Detect which cell encompasses the target text, then output its (x, y) center coordinate. 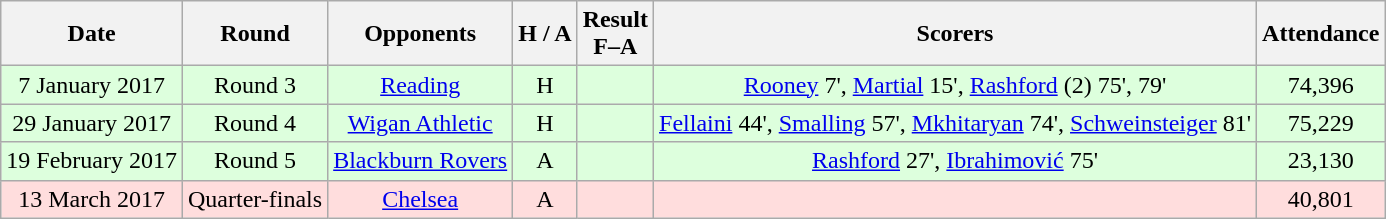
Chelsea (420, 199)
Blackburn Rovers (420, 161)
Round 3 (254, 85)
Result F–A (615, 34)
H / A (545, 34)
Attendance (1321, 34)
7 January 2017 (92, 85)
Quarter-finals (254, 199)
19 February 2017 (92, 161)
Round (254, 34)
Round 5 (254, 161)
Fellaini 44', Smalling 57', Mkhitaryan 74', Schweinsteiger 81' (956, 123)
Round 4 (254, 123)
Date (92, 34)
40,801 (1321, 199)
13 March 2017 (92, 199)
75,229 (1321, 123)
Rooney 7', Martial 15', Rashford (2) 75', 79' (956, 85)
Wigan Athletic (420, 123)
Reading (420, 85)
Rashford 27', Ibrahimović 75' (956, 161)
Opponents (420, 34)
29 January 2017 (92, 123)
74,396 (1321, 85)
23,130 (1321, 161)
Scorers (956, 34)
